Return the (x, y) coordinate for the center point of the cell that contains the specified text.  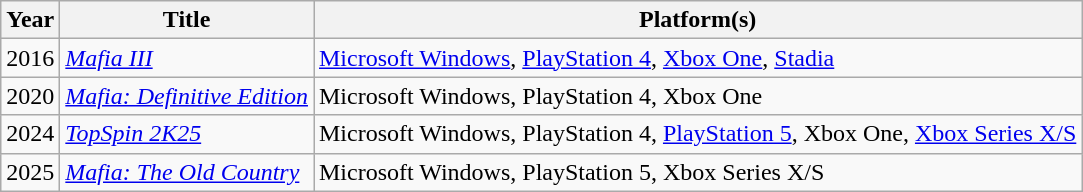
Microsoft Windows, PlayStation 5, Xbox Series X/S (698, 172)
Mafia III (187, 58)
TopSpin 2K25 (187, 134)
Mafia: The Old Country (187, 172)
Microsoft Windows, PlayStation 4, Xbox One, Stadia (698, 58)
2024 (30, 134)
Year (30, 20)
Microsoft Windows, PlayStation 4, PlayStation 5, Xbox One, Xbox Series X/S (698, 134)
Title (187, 20)
Platform(s) (698, 20)
Microsoft Windows, PlayStation 4, Xbox One (698, 96)
Mafia: Definitive Edition (187, 96)
2025 (30, 172)
2016 (30, 58)
2020 (30, 96)
